Return the [X, Y] coordinate for the center point of the cell that contains the specified text.  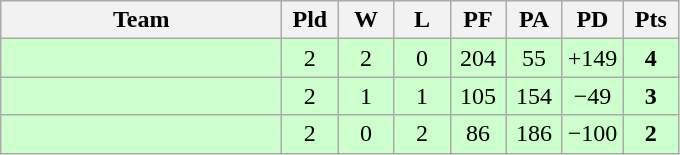
W [366, 20]
Pld [310, 20]
L [422, 20]
186 [534, 134]
86 [478, 134]
55 [534, 58]
+149 [592, 58]
−100 [592, 134]
105 [478, 96]
PA [534, 20]
Pts [651, 20]
3 [651, 96]
4 [651, 58]
PF [478, 20]
−49 [592, 96]
Team [142, 20]
PD [592, 20]
204 [478, 58]
154 [534, 96]
